Search for the cell housing the specified text and yield its [X, Y] center coordinate. 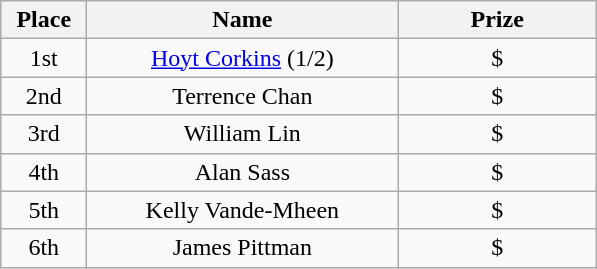
6th [44, 248]
Kelly Vande-Mheen [242, 210]
4th [44, 172]
Place [44, 20]
Prize [498, 20]
Terrence Chan [242, 96]
Hoyt Corkins (1/2) [242, 58]
Alan Sass [242, 172]
5th [44, 210]
3rd [44, 134]
2nd [44, 96]
James Pittman [242, 248]
William Lin [242, 134]
1st [44, 58]
Name [242, 20]
